Determine the (x, y) coordinate at the center of the cell enclosing the given text.  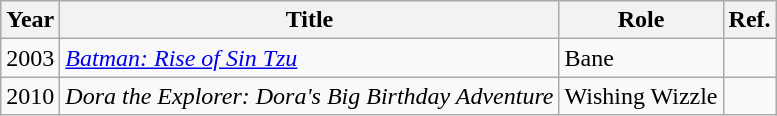
Title (310, 20)
Dora the Explorer: Dora's Big Birthday Adventure (310, 96)
Bane (641, 58)
Year (30, 20)
Ref. (750, 20)
Role (641, 20)
Wishing Wizzle (641, 96)
Batman: Rise of Sin Tzu (310, 58)
2003 (30, 58)
2010 (30, 96)
